Locate the cell with the specified text and output its (x, y) center coordinate. 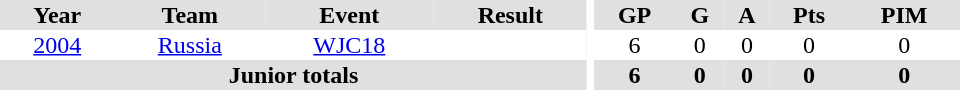
PIM (904, 15)
A (747, 15)
Event (349, 15)
Pts (810, 15)
2004 (58, 45)
Junior totals (294, 75)
Year (58, 15)
GP (635, 15)
Result (511, 15)
G (700, 15)
WJC18 (349, 45)
Team (190, 15)
Russia (190, 45)
